Extract the (x, y) coordinate from the center of the cell holding the provided text.  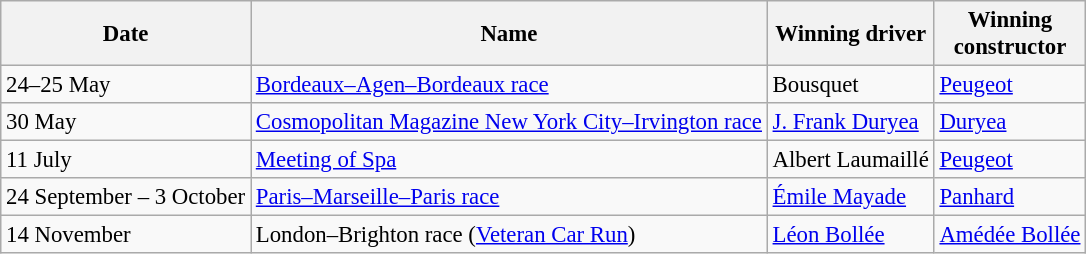
Name (508, 34)
Duryea (1010, 122)
Bousquet (850, 85)
24–25 May (126, 85)
24 September – 3 October (126, 197)
Meeting of Spa (508, 160)
Émile Mayade (850, 197)
Paris–Marseille–Paris race (508, 197)
Date (126, 34)
11 July (126, 160)
Albert Laumaillé (850, 160)
14 November (126, 235)
London–Brighton race (Veteran Car Run) (508, 235)
Amédée Bollée (1010, 235)
Panhard (1010, 197)
Bordeaux–Agen–Bordeaux race (508, 85)
Winningconstructor (1010, 34)
J. Frank Duryea (850, 122)
Léon Bollée (850, 235)
Winning driver (850, 34)
Cosmopolitan Magazine New York City–Irvington race (508, 122)
30 May (126, 122)
